Locate the cell with the specified text and output its (x, y) center coordinate. 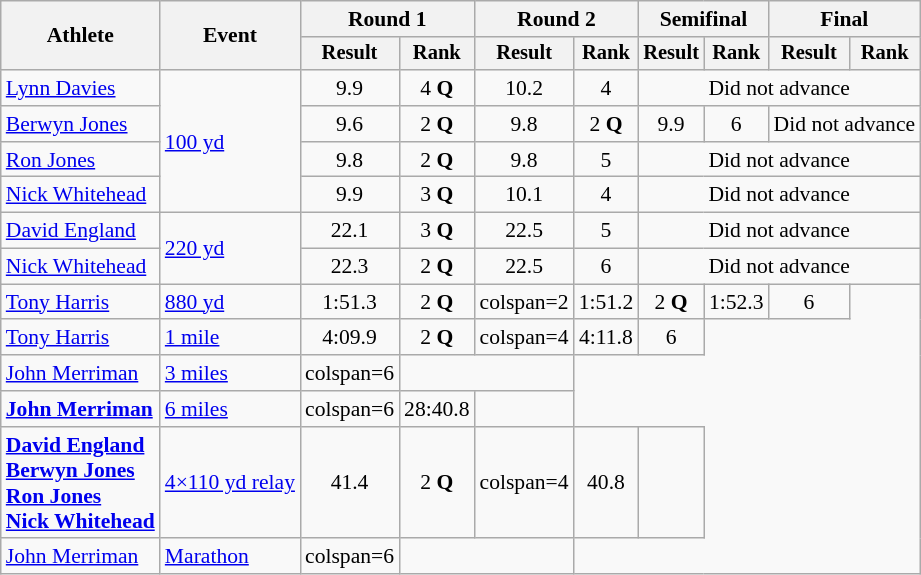
David EnglandBerwyn JonesRon JonesNick Whitehead (80, 483)
4:09.9 (350, 338)
9.6 (350, 124)
Berwyn Jones (80, 124)
1:51.3 (350, 302)
Athlete (80, 36)
Semifinal (703, 19)
22.3 (350, 267)
1 mile (230, 338)
Event (230, 36)
David England (80, 231)
41.4 (350, 483)
colspan=2 (524, 302)
10.2 (524, 88)
4×110 yd relay (230, 483)
1:52.3 (736, 302)
Marathon (230, 557)
Round 1 (388, 19)
Lynn Davies (80, 88)
10.1 (524, 195)
100 yd (230, 141)
22.1 (350, 231)
880 yd (230, 302)
Final (845, 19)
28:40.8 (436, 409)
40.8 (606, 483)
3 miles (230, 373)
1:51.2 (606, 302)
220 yd (230, 248)
4 Q (436, 88)
Round 2 (557, 19)
Ron Jones (80, 160)
6 miles (230, 409)
4:11.8 (606, 338)
